Scan for the cell matching the given text and deliver its [x, y] coordinate at center. 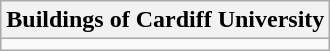
Buildings of Cardiff University [166, 20]
